Locate the cell with the specified text and output its (X, Y) center coordinate. 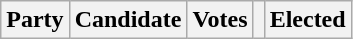
Candidate (128, 20)
Party (35, 20)
Elected (308, 20)
Votes (220, 20)
